Determine the [X, Y] coordinate at the center of the cell enclosing the given text.  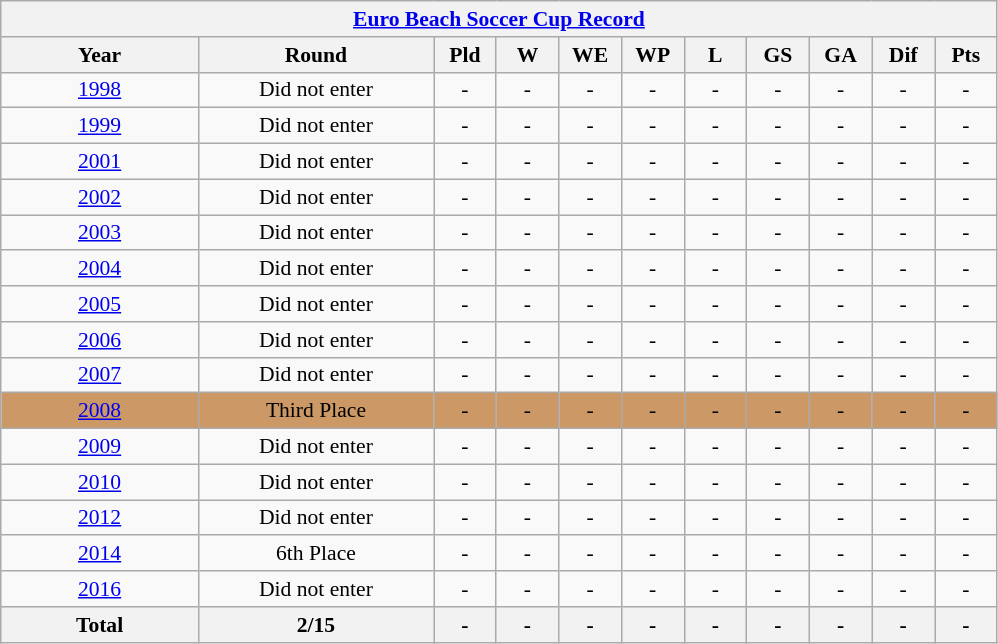
2008 [100, 411]
L [716, 55]
2004 [100, 269]
WP [652, 55]
2/15 [316, 625]
1999 [100, 126]
2014 [100, 554]
6th Place [316, 554]
WE [590, 55]
Pts [966, 55]
2005 [100, 304]
Pld [466, 55]
1998 [100, 90]
2002 [100, 197]
Third Place [316, 411]
2010 [100, 482]
2003 [100, 233]
2007 [100, 375]
GA [840, 55]
Round [316, 55]
2016 [100, 589]
2001 [100, 162]
W [528, 55]
Total [100, 625]
Year [100, 55]
2009 [100, 447]
GS [778, 55]
Dif [904, 55]
Euro Beach Soccer Cup Record [499, 19]
2012 [100, 518]
2006 [100, 340]
